Identify which cell holds the provided text, then report its (X, Y) central coordinate. 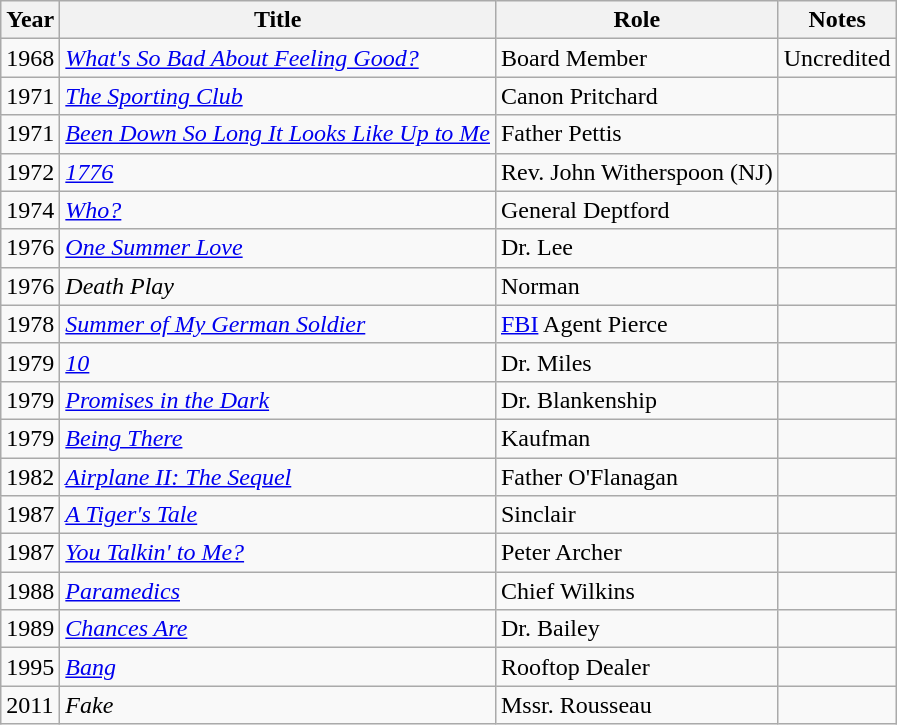
Paramedics (278, 591)
Title (278, 20)
Board Member (636, 58)
Dr. Lee (636, 248)
FBI Agent Pierce (636, 324)
Summer of My German Soldier (278, 324)
Uncredited (837, 58)
Chances Are (278, 629)
General Deptford (636, 210)
Mssr. Rousseau (636, 705)
1989 (30, 629)
Father O'Flanagan (636, 477)
1988 (30, 591)
1776 (278, 172)
Notes (837, 20)
Year (30, 20)
Sinclair (636, 515)
2011 (30, 705)
Airplane II: The Sequel (278, 477)
Fake (278, 705)
10 (278, 362)
What's So Bad About Feeling Good? (278, 58)
Been Down So Long It Looks Like Up to Me (278, 134)
Death Play (278, 286)
1968 (30, 58)
1978 (30, 324)
1982 (30, 477)
Kaufman (636, 438)
1995 (30, 667)
Peter Archer (636, 553)
Dr. Miles (636, 362)
Bang (278, 667)
1972 (30, 172)
You Talkin' to Me? (278, 553)
A Tiger's Tale (278, 515)
Rev. John Witherspoon (NJ) (636, 172)
Rooftop Dealer (636, 667)
Chief Wilkins (636, 591)
Dr. Bailey (636, 629)
Dr. Blankenship (636, 400)
Canon Pritchard (636, 96)
Promises in the Dark (278, 400)
Being There (278, 438)
The Sporting Club (278, 96)
One Summer Love (278, 248)
Who? (278, 210)
Father Pettis (636, 134)
1974 (30, 210)
Norman (636, 286)
Role (636, 20)
